Scan for the cell matching the given text and deliver its [X, Y] coordinate at center. 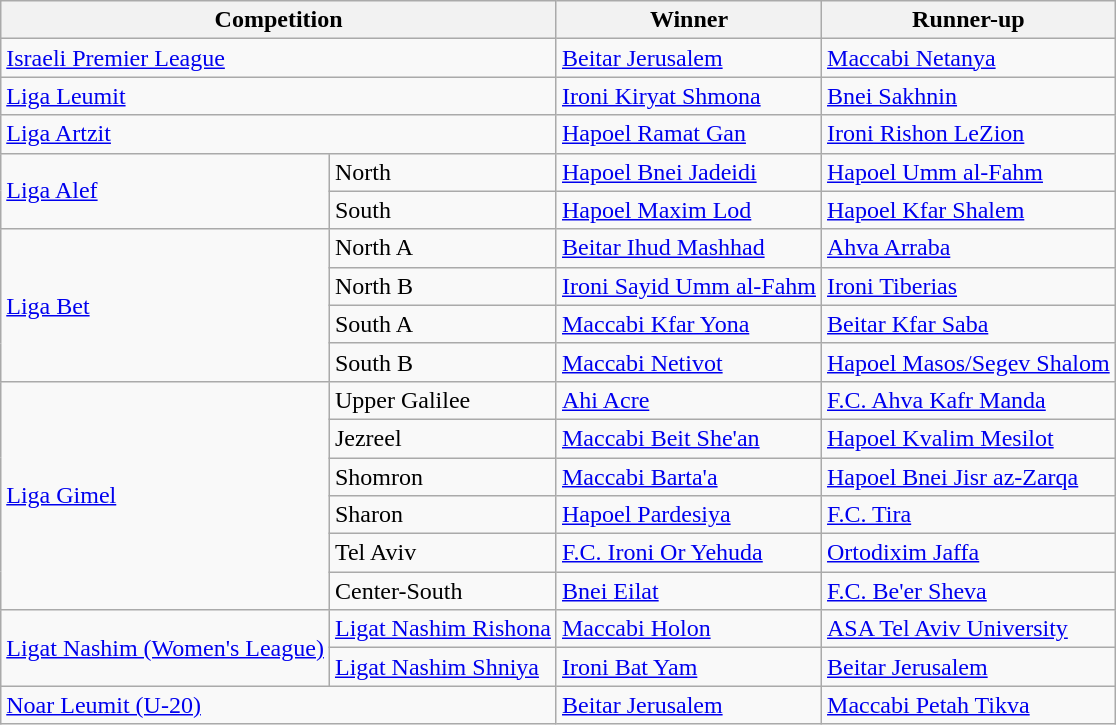
Beitar Ihud Mashhad [688, 248]
North B [442, 286]
Liga Leumit [279, 96]
Ironi Bat Yam [688, 667]
Maccabi Barta'a [688, 477]
Beitar Kfar Saba [969, 324]
F.C. Ahva Kafr Manda [969, 400]
Ironi Tiberias [969, 286]
Ahi Acre [688, 400]
Ortodixim Jaffa [969, 553]
Noar Leumit (U-20) [279, 705]
Winner [688, 20]
Center-South [442, 591]
Sharon [442, 515]
Hapoel Maxim Lod [688, 210]
Competition [279, 20]
Ironi Rishon LeZion [969, 134]
Liga Gimel [166, 495]
F.C. Ironi Or Yehuda [688, 553]
Ironi Sayid Umm al-Fahm [688, 286]
Liga Alef [166, 191]
North [442, 172]
South B [442, 362]
Hapoel Ramat Gan [688, 134]
Upper Galilee [442, 400]
Maccabi Beit She'an [688, 438]
Maccabi Holon [688, 629]
Hapoel Bnei Jisr az-Zarqa [969, 477]
F.C. Tira [969, 515]
Runner-up [969, 20]
Shomron [442, 477]
Ligat Nashim (Women's League) [166, 648]
Liga Bet [166, 305]
Ahva Arraba [969, 248]
South [442, 210]
Israeli Premier League [279, 58]
South A [442, 324]
Bnei Sakhnin [969, 96]
Ironi Kiryat Shmona [688, 96]
Hapoel Umm al-Fahm [969, 172]
Jezreel [442, 438]
F.C. Be'er Sheva [969, 591]
Maccabi Petah Tikva [969, 705]
Ligat Nashim Rishona [442, 629]
North A [442, 248]
Tel Aviv [442, 553]
Hapoel Bnei Jadeidi [688, 172]
Hapoel Kvalim Mesilot [969, 438]
Liga Artzit [279, 134]
Maccabi Netivot [688, 362]
Hapoel Masos/Segev Shalom [969, 362]
Maccabi Kfar Yona [688, 324]
Hapoel Kfar Shalem [969, 210]
Ligat Nashim Shniya [442, 667]
Bnei Eilat [688, 591]
ASA Tel Aviv University [969, 629]
Maccabi Netanya [969, 58]
Hapoel Pardesiya [688, 515]
